Detect which cell encompasses the target text, then output its [X, Y] center coordinate. 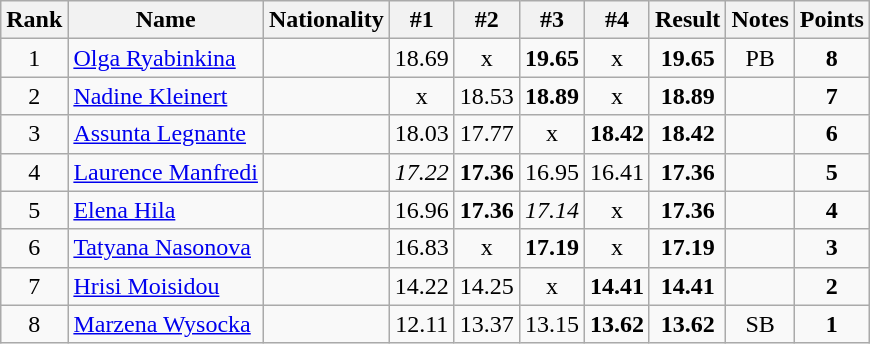
16.41 [616, 172]
Laurence Manfredi [166, 172]
18.69 [422, 58]
14.25 [486, 286]
Points [832, 20]
Nationality [326, 20]
18.53 [486, 96]
Olga Ryabinkina [166, 58]
#1 [422, 20]
17.14 [552, 210]
16.95 [552, 172]
18.03 [422, 134]
12.11 [422, 324]
Rank [34, 20]
13.15 [552, 324]
Nadine Kleinert [166, 96]
14.22 [422, 286]
#3 [552, 20]
#2 [486, 20]
Assunta Legnante [166, 134]
16.96 [422, 210]
Marzena Wysocka [166, 324]
Tatyana Nasonova [166, 248]
16.83 [422, 248]
#4 [616, 20]
PB [760, 58]
17.77 [486, 134]
17.22 [422, 172]
Elena Hila [166, 210]
Notes [760, 20]
Result [687, 20]
13.37 [486, 324]
SB [760, 324]
Hrisi Moisidou [166, 286]
Name [166, 20]
